Scan for the cell matching the given text and deliver its (x, y) coordinate at center. 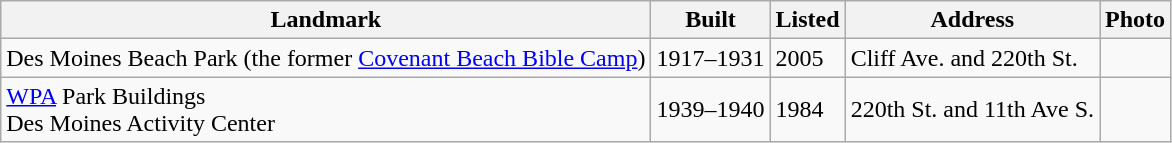
220th St. and 11th Ave S. (972, 110)
Photo (1136, 20)
1984 (808, 110)
1917–1931 (710, 58)
1939–1940 (710, 110)
Listed (808, 20)
WPA Park BuildingsDes Moines Activity Center (326, 110)
Address (972, 20)
Cliff Ave. and 220th St. (972, 58)
Landmark (326, 20)
Des Moines Beach Park (the former Covenant Beach Bible Camp) (326, 58)
2005 (808, 58)
Built (710, 20)
